Provide the (X, Y) coordinate of the cell's center where the given text is located.  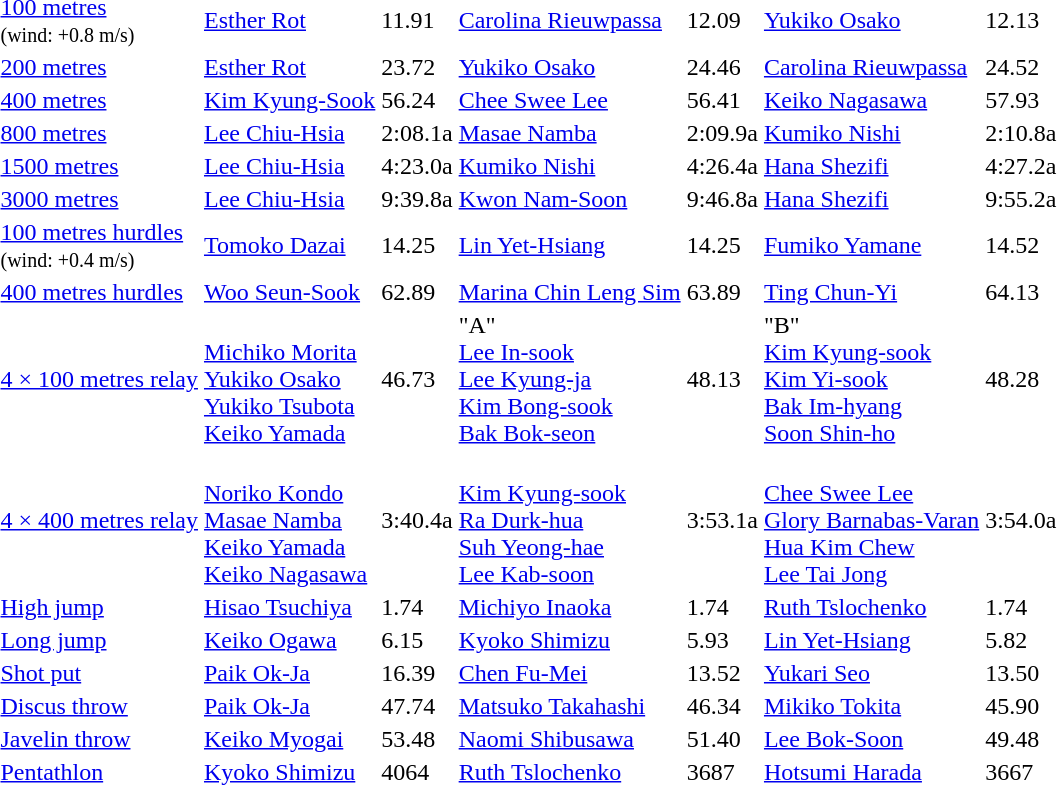
Hisao Tsuchiya (289, 607)
Noriko KondoMasae NambaKeiko YamadaKeiko Nagasawa (289, 520)
Yukiko Osako (570, 67)
Kim Kyung-Sook (289, 100)
Masae Namba (570, 133)
Michiko MoritaYukiko OsakoYukiko TsubotaKeiko Yamada (289, 379)
Marina Chin Leng Sim (570, 292)
62.89 (417, 292)
56.24 (417, 100)
Kwon Nam-Soon (570, 199)
5.93 (722, 640)
47.74 (417, 706)
Lee Bok-Soon (871, 739)
56.41 (722, 100)
9:46.8a (722, 199)
Mikiko Tokita (871, 706)
Kim Kyung-sookRa Durk-huaSuh Yeong-haeLee Kab-soon (570, 520)
Michiyo Inaoka (570, 607)
24.46 (722, 67)
2:09.9a (722, 133)
16.39 (417, 673)
63.89 (722, 292)
53.48 (417, 739)
2:08.1a (417, 133)
Ruth Tslochenko (871, 607)
Esther Rot (289, 67)
46.73 (417, 379)
Keiko Myogai (289, 739)
Tomoko Dazai (289, 246)
Yukari Seo (871, 673)
48.13 (722, 379)
13.52 (722, 673)
6.15 (417, 640)
46.34 (722, 706)
4:26.4a (722, 166)
Kyoko Shimizu (570, 640)
Fumiko Yamane (871, 246)
Keiko Nagasawa (871, 100)
Carolina Rieuwpassa (871, 67)
Chee Swee Lee (570, 100)
9:39.8a (417, 199)
"A"Lee In-sookLee Kyung-jaKim Bong-sookBak Bok-seon (570, 379)
Naomi Shibusawa (570, 739)
Chen Fu-Mei (570, 673)
Keiko Ogawa (289, 640)
Ting Chun-Yi (871, 292)
23.72 (417, 67)
3:40.4a (417, 520)
Woo Seun-Sook (289, 292)
4:23.0a (417, 166)
"B"Kim Kyung-sookKim Yi-sookBak Im-hyangSoon Shin-ho (871, 379)
Chee Swee LeeGlory Barnabas-VaranHua Kim ChewLee Tai Jong (871, 520)
51.40 (722, 739)
Matsuko Takahashi (570, 706)
3:53.1a (722, 520)
